For the text-containing cell, return its midpoint in (x, y) coordinate format. 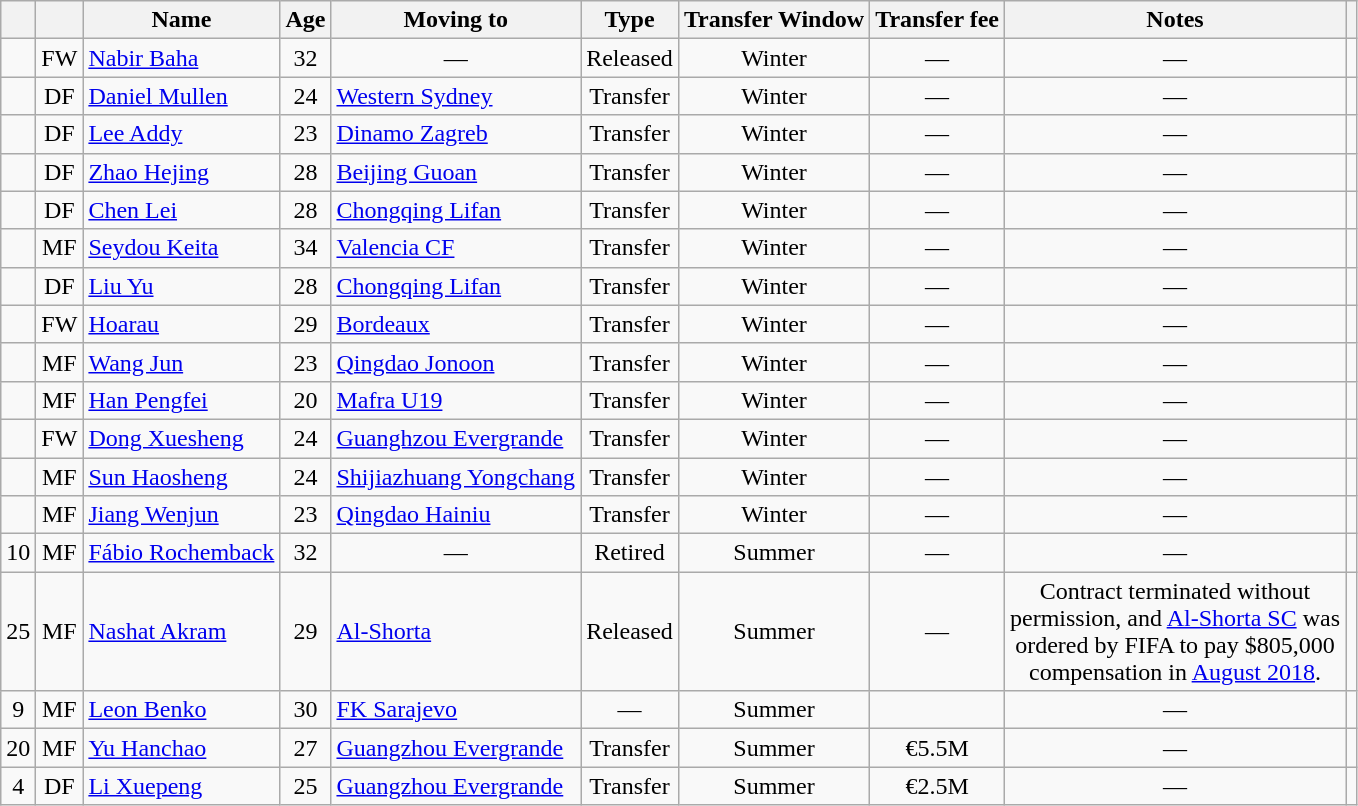
Wang Jun (182, 362)
34 (306, 248)
Yu Hanchao (182, 748)
Han Pengfei (182, 400)
Valencia CF (456, 248)
Liu Yu (182, 286)
Nashat Akram (182, 632)
Guanghzou Evergrande (456, 438)
FK Sarajevo (456, 710)
€5.5M (938, 748)
Hoarau (182, 324)
Chen Lei (182, 210)
Bordeaux (456, 324)
Qingdao Hainiu (456, 515)
Seydou Keita (182, 248)
Mafra U19 (456, 400)
Beijing Guoan (456, 172)
Lee Addy (182, 134)
Al-Shorta (456, 632)
Dinamo Zagreb (456, 134)
Moving to (456, 20)
Li Xuepeng (182, 786)
Notes (1174, 20)
Sun Haosheng (182, 477)
Jiang Wenjun (182, 515)
Fábio Rochemback (182, 553)
30 (306, 710)
Western Sydney (456, 96)
4 (18, 786)
Age (306, 20)
Daniel Mullen (182, 96)
10 (18, 553)
Dong Xuesheng (182, 438)
Name (182, 20)
Nabir Baha (182, 58)
27 (306, 748)
Transfer Window (774, 20)
Shijiazhuang Yongchang (456, 477)
Leon Benko (182, 710)
Zhao Hejing (182, 172)
Contract terminated without permission, and Al-Shorta SC was ordered by FIFA to pay $805,000 compensation in August 2018. (1174, 632)
€2.5M (938, 786)
Type (630, 20)
Transfer fee (938, 20)
9 (18, 710)
Retired (630, 553)
Qingdao Jonoon (456, 362)
